Identify which cell holds the provided text, then report its (X, Y) central coordinate. 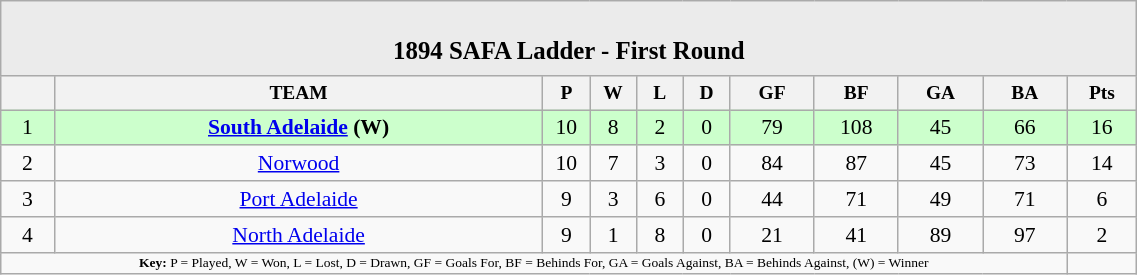
BF (856, 94)
7 (614, 164)
North Adelaide (298, 235)
Port Adelaide (298, 199)
16 (1102, 128)
D (706, 94)
P (566, 94)
L (660, 94)
4 (28, 235)
TEAM (298, 94)
73 (1025, 164)
21 (772, 235)
87 (856, 164)
Key: P = Played, W = Won, L = Lost, D = Drawn, GF = Goals For, BF = Behinds For, GA = Goals Against, BA = Behinds Against, (W) = Winner (534, 263)
89 (940, 235)
49 (940, 199)
108 (856, 128)
97 (1025, 235)
14 (1102, 164)
84 (772, 164)
66 (1025, 128)
44 (772, 199)
GF (772, 94)
Pts (1102, 94)
South Adelaide (W) (298, 128)
GA (940, 94)
W (614, 94)
79 (772, 128)
BA (1025, 94)
Norwood (298, 164)
41 (856, 235)
